Output the [x, y] coordinate of the center of the cell containing the given text.  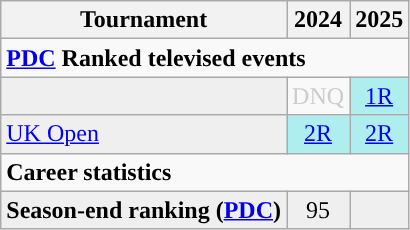
Season-end ranking (PDC) [144, 210]
95 [318, 210]
DNQ [318, 96]
1R [380, 96]
Tournament [144, 20]
PDC Ranked televised events [205, 58]
UK Open [144, 134]
Career statistics [205, 172]
2024 [318, 20]
2025 [380, 20]
